From the cell containing the given text, extract its center point as (X, Y) coordinate. 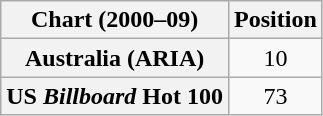
Position (276, 20)
73 (276, 96)
Chart (2000–09) (115, 20)
10 (276, 58)
US Billboard Hot 100 (115, 96)
Australia (ARIA) (115, 58)
